For the text-containing cell, return its midpoint in (X, Y) coordinate format. 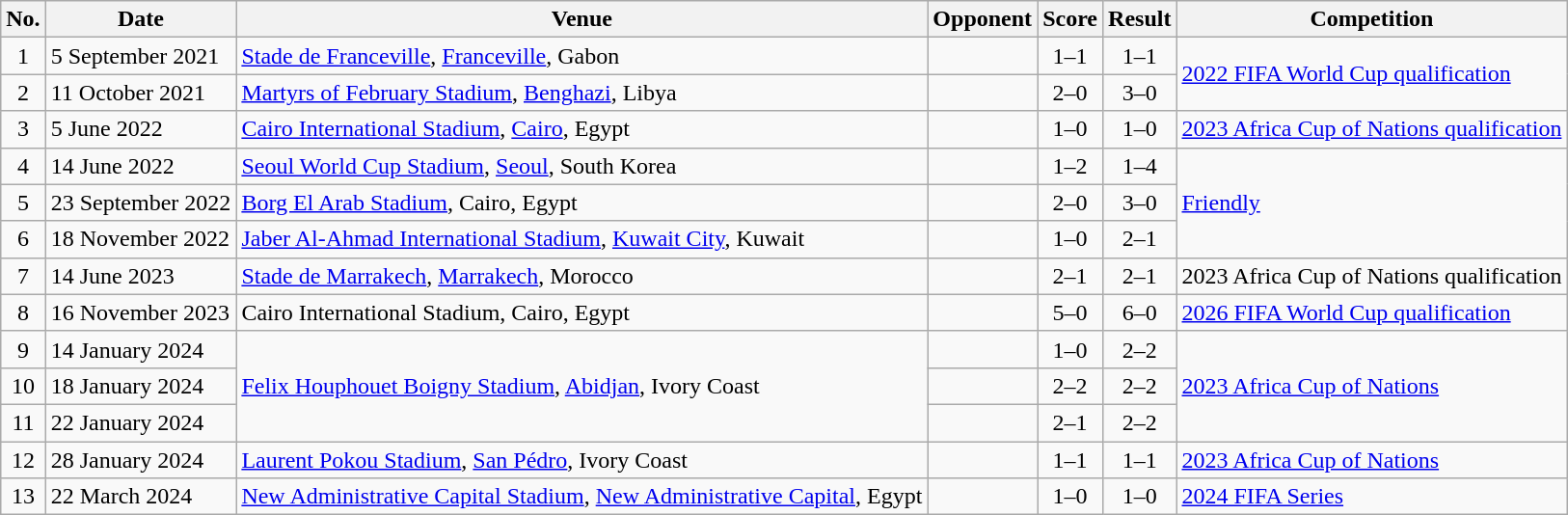
5–0 (1070, 312)
18 November 2022 (141, 239)
11 (23, 422)
2022 FIFA World Cup qualification (1371, 74)
1–2 (1070, 166)
Felix Houphouet Boigny Stadium, Abidjan, Ivory Coast (582, 386)
6 (23, 239)
Opponent (983, 19)
6–0 (1140, 312)
22 March 2024 (141, 497)
13 (23, 497)
Score (1070, 19)
14 June 2023 (141, 276)
14 June 2022 (141, 166)
No. (23, 19)
5 (23, 203)
Venue (582, 19)
10 (23, 386)
22 January 2024 (141, 422)
5 June 2022 (141, 129)
Result (1140, 19)
9 (23, 349)
Laurent Pokou Stadium, San Pédro, Ivory Coast (582, 460)
Date (141, 19)
16 November 2023 (141, 312)
New Administrative Capital Stadium, New Administrative Capital, Egypt (582, 497)
2026 FIFA World Cup qualification (1371, 312)
28 January 2024 (141, 460)
1 (23, 56)
23 September 2022 (141, 203)
Jaber Al-Ahmad International Stadium, Kuwait City, Kuwait (582, 239)
Stade de Franceville, Franceville, Gabon (582, 56)
11 October 2021 (141, 93)
3 (23, 129)
8 (23, 312)
7 (23, 276)
2 (23, 93)
Martyrs of February Stadium, Benghazi, Libya (582, 93)
12 (23, 460)
2024 FIFA Series (1371, 497)
Seoul World Cup Stadium, Seoul, South Korea (582, 166)
Borg El Arab Stadium, Cairo, Egypt (582, 203)
14 January 2024 (141, 349)
Competition (1371, 19)
Friendly (1371, 203)
5 September 2021 (141, 56)
4 (23, 166)
Stade de Marrakech, Marrakech, Morocco (582, 276)
18 January 2024 (141, 386)
1–4 (1140, 166)
